Detect which cell encompasses the target text, then output its (X, Y) center coordinate. 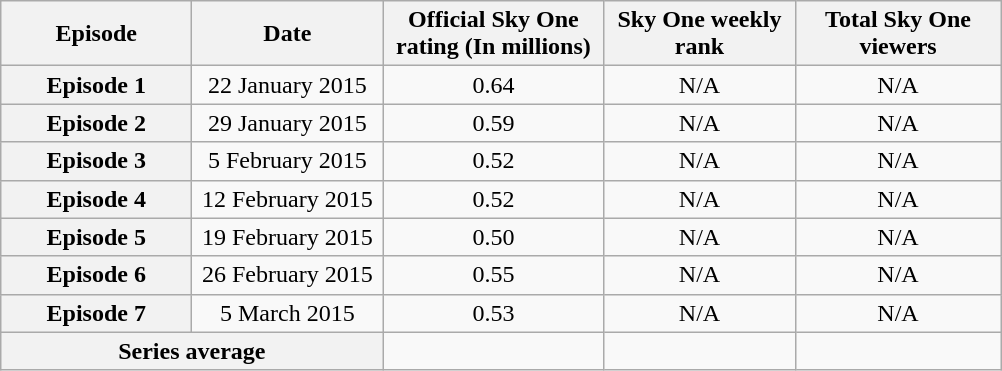
Episode 1 (96, 85)
Date (288, 34)
Official Sky One rating (In millions) (494, 34)
0.64 (494, 85)
Episode 7 (96, 313)
0.53 (494, 313)
Sky One weekly rank (700, 34)
Total Sky One viewers (898, 34)
26 February 2015 (288, 275)
0.50 (494, 237)
Episode 4 (96, 199)
12 February 2015 (288, 199)
19 February 2015 (288, 237)
5 February 2015 (288, 161)
Episode (96, 34)
Episode 3 (96, 161)
5 March 2015 (288, 313)
0.55 (494, 275)
Episode 5 (96, 237)
Episode 6 (96, 275)
0.59 (494, 123)
Series average (192, 351)
29 January 2015 (288, 123)
Episode 2 (96, 123)
22 January 2015 (288, 85)
